Extract the (X, Y) coordinate from the center of the cell holding the provided text.  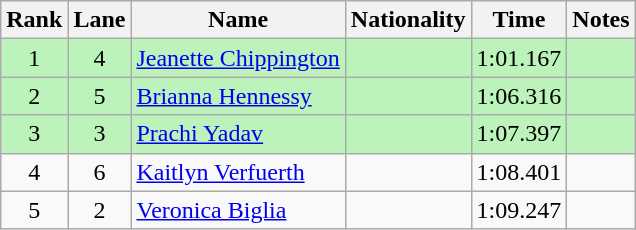
1:08.401 (519, 172)
Brianna Hennessy (238, 96)
Veronica Biglia (238, 210)
Lane (100, 20)
Nationality (408, 20)
Name (238, 20)
Kaitlyn Verfuerth (238, 172)
Time (519, 20)
1 (34, 58)
6 (100, 172)
1:06.316 (519, 96)
Notes (601, 20)
Rank (34, 20)
1:01.167 (519, 58)
Jeanette Chippington (238, 58)
1:09.247 (519, 210)
Prachi Yadav (238, 134)
1:07.397 (519, 134)
